Provide the [X, Y] coordinate of the cell's center where the given text is located.  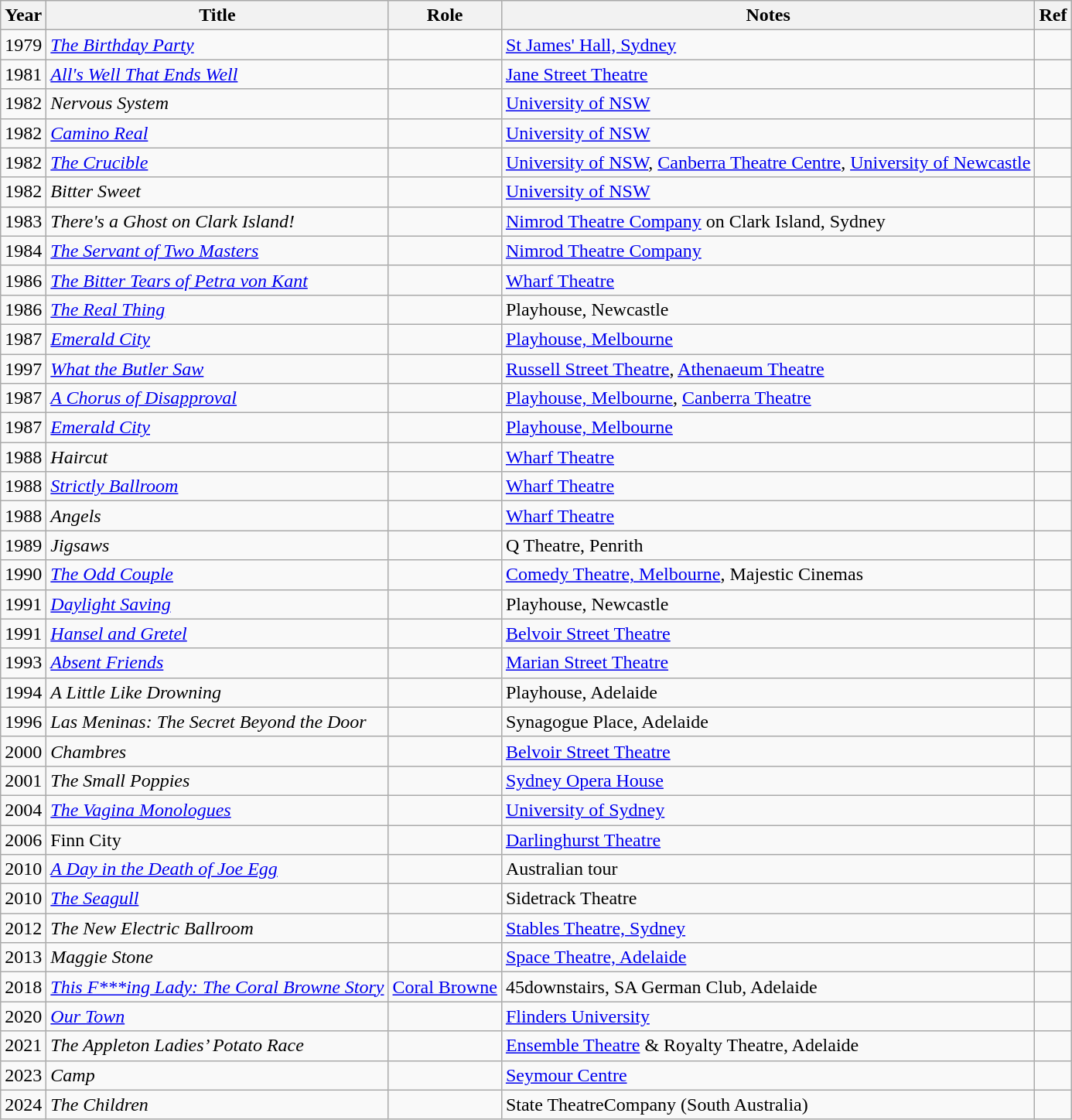
Year [23, 15]
2023 [23, 1075]
Sydney Opera House [768, 780]
Hansel and Gretel [217, 633]
Sidetrack Theatre [768, 899]
This F***ing Lady: The Coral Browne Story [217, 987]
Synagogue Place, Adelaide [768, 722]
Playhouse, Adelaide [768, 692]
The Bitter Tears of Petra von Kant [217, 280]
2000 [23, 751]
The Servant of Two Masters [217, 251]
Angels [217, 516]
Coral Browne [445, 987]
Daylight Saving [217, 604]
Nervous System [217, 104]
1984 [23, 251]
2006 [23, 839]
All's Well That Ends Well [217, 74]
2024 [23, 1105]
The Birthday Party [217, 45]
2020 [23, 1016]
University of NSW, Canberra Theatre Centre, University of Newcastle [768, 162]
Maggie Stone [217, 958]
Haircut [217, 457]
Ref [1053, 15]
Comedy Theatre, Melbourne, Majestic Cinemas [768, 575]
1990 [23, 575]
1994 [23, 692]
Ensemble Theatre & Royalty Theatre, Adelaide [768, 1046]
1996 [23, 722]
University of Sydney [768, 810]
The Real Thing [217, 309]
1983 [23, 221]
Seymour Centre [768, 1075]
The Crucible [217, 162]
Nimrod Theatre Company on Clark Island, Sydney [768, 221]
Jane Street Theatre [768, 74]
Space Theatre, Adelaide [768, 958]
A Day in the Death of Joe Egg [217, 869]
1979 [23, 45]
The Appleton Ladies’ Potato Race [217, 1046]
Q Theatre, Penrith [768, 545]
Finn City [217, 839]
1997 [23, 369]
A Chorus of Disapproval [217, 398]
Playhouse, Melbourne, Canberra Theatre [768, 398]
Chambres [217, 751]
2018 [23, 987]
Australian tour [768, 869]
Jigsaws [217, 545]
The Children [217, 1105]
St James' Hall, Sydney [768, 45]
Flinders University [768, 1016]
2013 [23, 958]
Las Meninas: The Secret Beyond the Door [217, 722]
A Little Like Drowning [217, 692]
Title [217, 15]
The Small Poppies [217, 780]
Marian Street Theatre [768, 663]
Absent Friends [217, 663]
Nimrod Theatre Company [768, 251]
Camp [217, 1075]
The New Electric Ballroom [217, 928]
Bitter Sweet [217, 192]
1989 [23, 545]
What the Butler Saw [217, 369]
1993 [23, 663]
45downstairs, SA German Club, Adelaide [768, 987]
The Vagina Monologues [217, 810]
2004 [23, 810]
Notes [768, 15]
There's a Ghost on Clark Island! [217, 221]
2012 [23, 928]
Camino Real [217, 133]
2021 [23, 1046]
The Seagull [217, 899]
2001 [23, 780]
Role [445, 15]
Russell Street Theatre, Athenaeum Theatre [768, 369]
Darlinghurst Theatre [768, 839]
Our Town [217, 1016]
State TheatreCompany (South Australia) [768, 1105]
1981 [23, 74]
Strictly Ballroom [217, 487]
The Odd Couple [217, 575]
Stables Theatre, Sydney [768, 928]
